Extract the (X, Y) coordinate from the center of the cell holding the provided text.  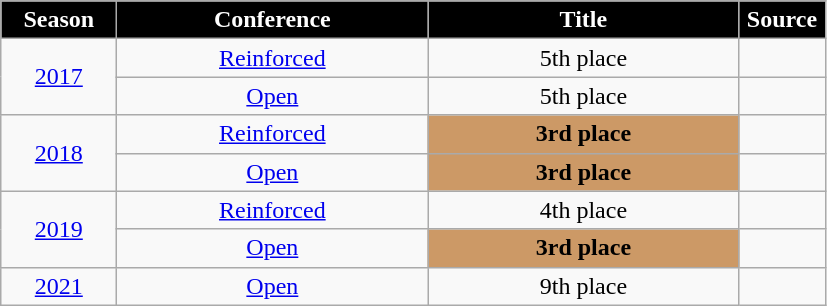
2019 (59, 229)
2021 (59, 286)
Source (782, 20)
4th place (584, 210)
Title (584, 20)
Conference (272, 20)
2018 (59, 153)
Season (59, 20)
2017 (59, 77)
9th place (584, 286)
